Find where the given text appears and provide that cell's center as (X, Y) coordinate. 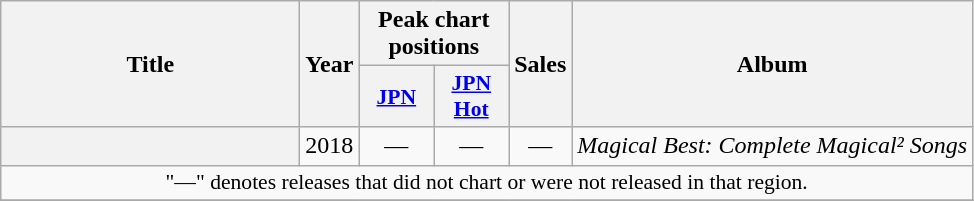
JPN (396, 96)
Album (772, 64)
Year (330, 64)
Title (150, 64)
Sales (540, 64)
Peak chart positions (434, 34)
"—" denotes releases that did not chart or were not released in that region. (487, 183)
Magical Best: Complete Magical² Songs (772, 146)
JPNHot (472, 96)
2018 (330, 146)
